For the text-containing cell, return its midpoint in (x, y) coordinate format. 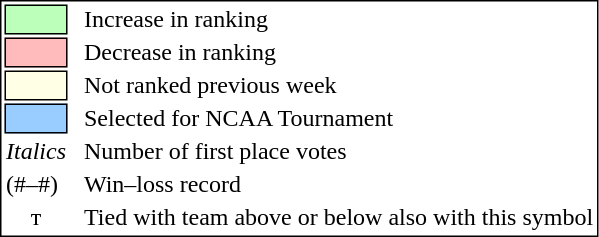
Not ranked previous week (338, 85)
Decrease in ranking (338, 53)
т (36, 217)
Increase in ranking (338, 19)
(#–#) (36, 185)
Selected for NCAA Tournament (338, 119)
Italics (36, 151)
Tied with team above or below also with this symbol (338, 217)
Win–loss record (338, 185)
Number of first place votes (338, 151)
